Scan for the cell matching the given text and deliver its (X, Y) coordinate at center. 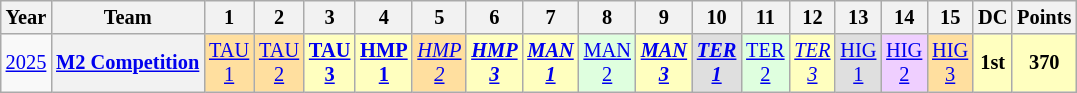
Team (128, 17)
15 (950, 17)
5 (439, 17)
HIG3 (950, 63)
8 (608, 17)
7 (550, 17)
14 (904, 17)
HIG2 (904, 63)
HMP3 (494, 63)
2 (279, 17)
Points (1044, 17)
2025 (26, 63)
HIG1 (858, 63)
TAU1 (229, 63)
HMP1 (384, 63)
9 (664, 17)
3 (330, 17)
6 (494, 17)
MAN3 (664, 63)
370 (1044, 63)
Year (26, 17)
TER2 (765, 63)
4 (384, 17)
TER1 (716, 63)
M2 Competition (128, 63)
MAN1 (550, 63)
HMP2 (439, 63)
12 (812, 17)
TAU2 (279, 63)
TAU3 (330, 63)
10 (716, 17)
MAN2 (608, 63)
DC (992, 17)
11 (765, 17)
TER3 (812, 63)
13 (858, 17)
1 (229, 17)
1st (992, 63)
